Capture the cell that displays the provided text and extract its (x, y) central coordinate. 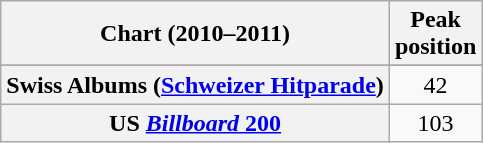
42 (435, 85)
US Billboard 200 (196, 123)
Chart (2010–2011) (196, 34)
Swiss Albums (Schweizer Hitparade) (196, 85)
Peakposition (435, 34)
103 (435, 123)
